Pinpoint the cell where the given text exists, returning its [x, y] midpoint coordinate. 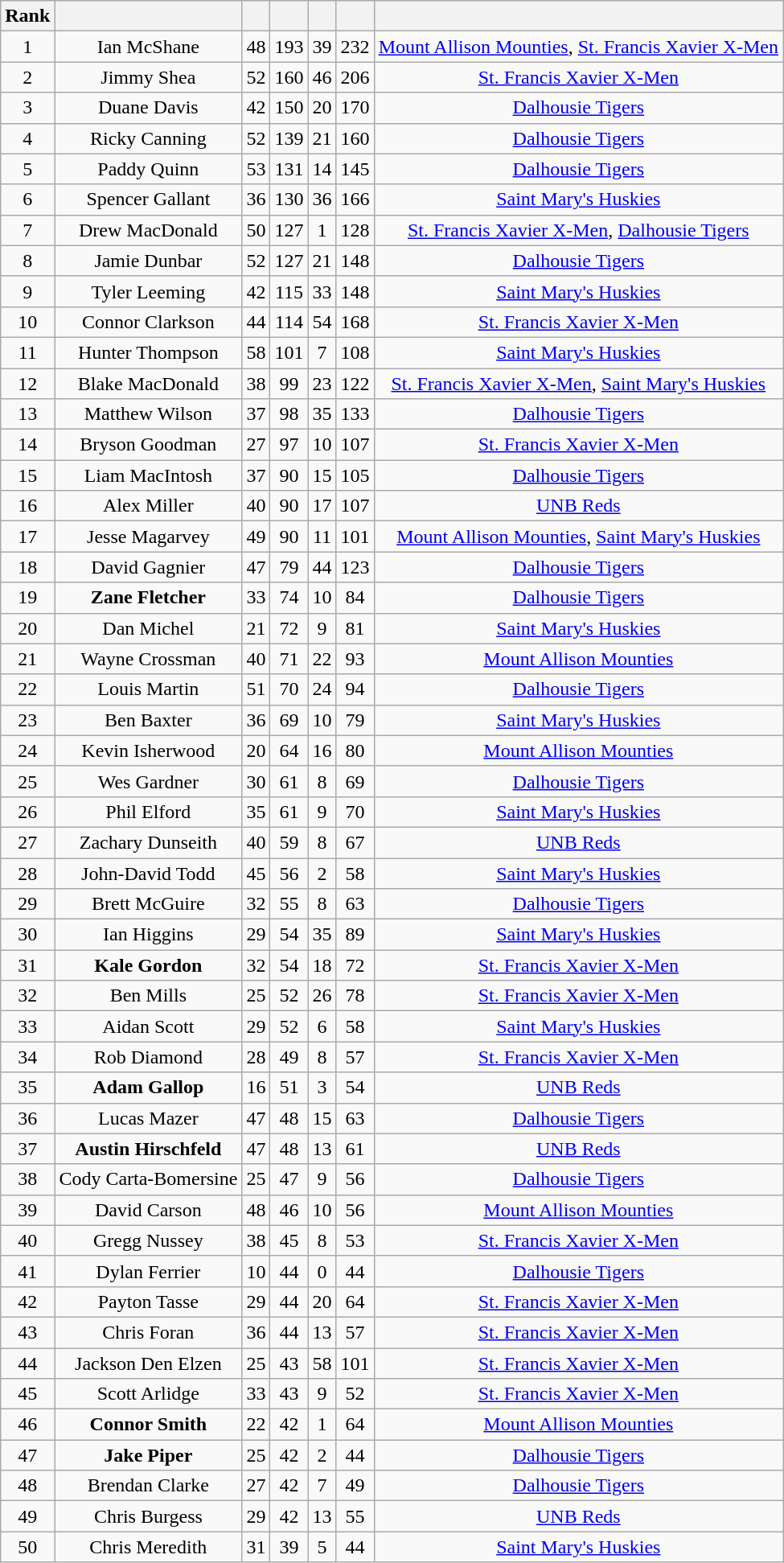
Aidan Scott [148, 1026]
Ben Baxter [148, 720]
Wayne Crossman [148, 659]
78 [355, 996]
130 [289, 199]
Tyler Leeming [148, 291]
Rob Diamond [148, 1057]
Kevin Isherwood [148, 751]
David Gagnier [148, 567]
Alex Miller [148, 506]
Gregg Nussey [148, 1240]
166 [355, 199]
Chris Burgess [148, 1516]
115 [289, 291]
80 [355, 751]
Wes Gardner [148, 781]
Louis Martin [148, 689]
232 [355, 47]
Jackson Den Elzen [148, 1364]
122 [355, 384]
123 [355, 567]
Dylan Ferrier [148, 1271]
Dan Michel [148, 628]
Jesse Magarvey [148, 537]
139 [289, 138]
84 [355, 598]
Cody Carta-Bomersine [148, 1179]
89 [355, 935]
97 [289, 445]
Liam MacIntosh [148, 475]
Zane Fletcher [148, 598]
Brendan Clarke [148, 1486]
145 [355, 169]
99 [289, 384]
105 [355, 475]
133 [355, 414]
93 [355, 659]
Brett McGuire [148, 904]
Duane Davis [148, 108]
0 [322, 1271]
Zachary Dunseith [148, 842]
Ben Mills [148, 996]
Spencer Gallant [148, 199]
Mount Allison Mounties, St. Francis Xavier X-Men [578, 47]
59 [289, 842]
Kale Gordon [148, 965]
Bryson Goodman [148, 445]
David Carson [148, 1210]
74 [289, 598]
114 [289, 322]
71 [289, 659]
4 [27, 138]
Adam Gallop [148, 1088]
Chris Meredith [148, 1547]
Jimmy Shea [148, 77]
206 [355, 77]
Austin Hirschfeld [148, 1149]
Ian Higgins [148, 935]
170 [355, 108]
Payton Tasse [148, 1302]
Lucas Mazer [148, 1118]
St. Francis Xavier X-Men, Dalhousie Tigers [578, 230]
St. Francis Xavier X-Men, Saint Mary's Huskies [578, 384]
94 [355, 689]
Phil Elford [148, 812]
Drew MacDonald [148, 230]
Connor Clarkson [148, 322]
34 [27, 1057]
Rank [27, 16]
Mount Allison Mounties, Saint Mary's Huskies [578, 537]
Hunter Thompson [148, 352]
108 [355, 352]
168 [355, 322]
Ian McShane [148, 47]
150 [289, 108]
Ricky Canning [148, 138]
81 [355, 628]
98 [289, 414]
19 [27, 598]
193 [289, 47]
131 [289, 169]
Scott Arlidge [148, 1394]
Chris Foran [148, 1332]
Paddy Quinn [148, 169]
41 [27, 1271]
Matthew Wilson [148, 414]
Jake Piper [148, 1455]
Connor Smith [148, 1425]
Jamie Dunbar [148, 261]
12 [27, 384]
67 [355, 842]
Blake MacDonald [148, 384]
128 [355, 230]
John-David Todd [148, 873]
